Determine the (x, y) coordinate at the center of the cell enclosing the given text.  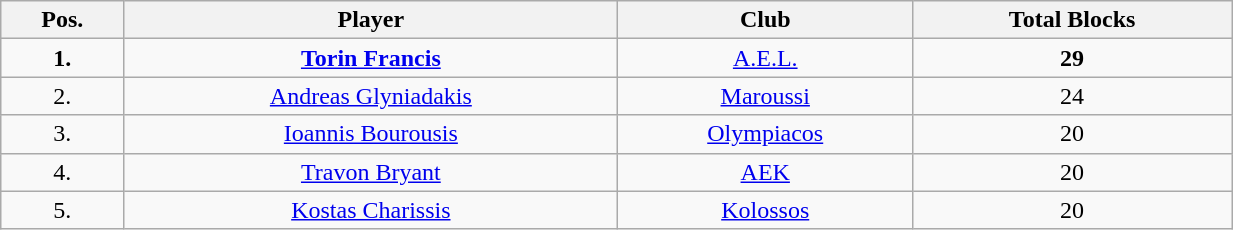
Club (766, 20)
Maroussi (766, 96)
2. (62, 96)
Player (371, 20)
Travon Bryant (371, 172)
24 (1072, 96)
Pos. (62, 20)
29 (1072, 58)
1. (62, 58)
4. (62, 172)
Andreas Glyniadakis (371, 96)
Torin Francis (371, 58)
Ioannis Bourousis (371, 134)
Kolossos (766, 210)
Total Blocks (1072, 20)
Kostas Charissis (371, 210)
A.E.L. (766, 58)
AEK (766, 172)
5. (62, 210)
Olympiacos (766, 134)
3. (62, 134)
